Scan for the cell matching the given text and deliver its [X, Y] coordinate at center. 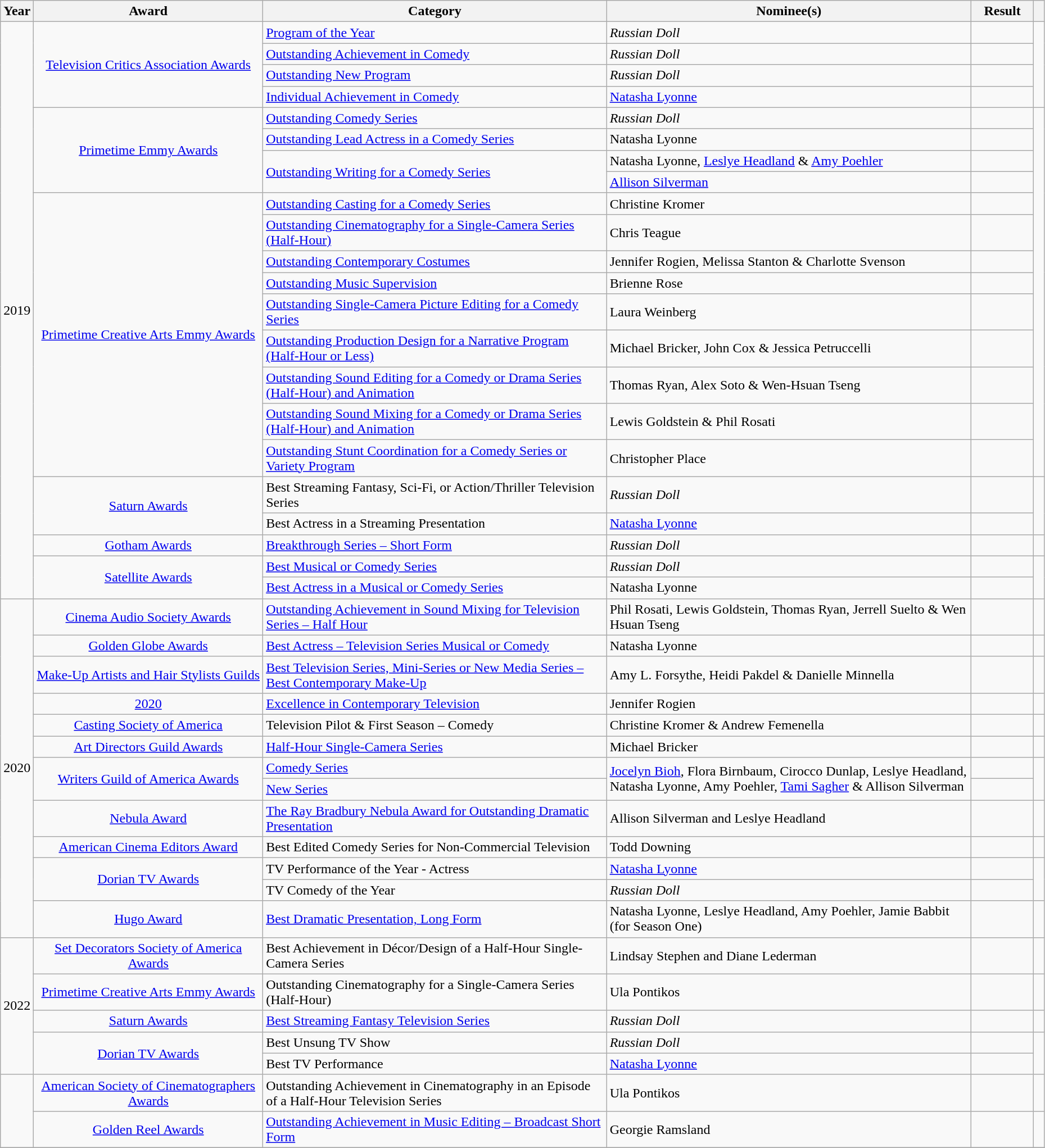
Best Streaming Fantasy Television Series [435, 1021]
Outstanding Achievement in Cinematography in an Episode of a Half-Hour Television Series [435, 1092]
Allison Silverman [789, 182]
American Society of Cinematographers Awards [148, 1092]
Writers Guild of America Awards [148, 779]
Casting Society of America [148, 725]
Outstanding Music Supervision [435, 283]
Christine Kromer & Andrew Femenella [789, 725]
Lindsay Stephen and Diane Lederman [789, 955]
Outstanding Lead Actress in a Comedy Series [435, 139]
Gotham Awards [148, 545]
Program of the Year [435, 33]
Georgie Ramsland [789, 1129]
Satellite Awards [148, 577]
TV Comedy of the Year [435, 890]
Excellence in Contemporary Television [435, 704]
Phil Rosati, Lewis Goldstein, Thomas Ryan, Jerrell Suelto & Wen Hsuan Tseng [789, 617]
Best Actress in a Streaming Presentation [435, 524]
Best TV Performance [435, 1064]
Jennifer Rogien, Melissa Stanton & Charlotte Svenson [789, 261]
Result [1002, 11]
Outstanding Achievement in Comedy [435, 54]
2022 [17, 1006]
Nominee(s) [789, 11]
Outstanding Achievement in Sound Mixing for Television Series – Half Hour [435, 617]
Outstanding Achievement in Music Editing – Broadcast Short Form [435, 1129]
Best Actress in a Musical or Comedy Series [435, 588]
Golden Globe Awards [148, 646]
Laura Weinberg [789, 312]
Outstanding Comedy Series [435, 118]
Allison Silverman and Leslye Headland [789, 818]
Individual Achievement in Comedy [435, 97]
Outstanding Casting for a Comedy Series [435, 203]
Comedy Series [435, 768]
Outstanding Stunt Coordination for a Comedy Series or Variety Program [435, 459]
Television Critics Association Awards [148, 65]
Golden Reel Awards [148, 1129]
Natasha Lyonne, Leslye Headland, Amy Poehler, Jamie Babbit (for Season One) [789, 919]
Best Dramatic Presentation, Long Form [435, 919]
Christopher Place [789, 459]
Best Unsung TV Show [435, 1042]
Natasha Lyonne, Leslye Headland & Amy Poehler [789, 161]
Todd Downing [789, 847]
Outstanding Single-Camera Picture Editing for a Comedy Series [435, 312]
TV Performance of the Year - Actress [435, 869]
Outstanding Production Design for a Narrative Program (Half-Hour or Less) [435, 348]
Set Decorators Society of America Awards [148, 955]
Year [17, 11]
American Cinema Editors Award [148, 847]
Outstanding Sound Editing for a Comedy or Drama Series (Half-Hour) and Animation [435, 385]
Best Achievement in Décor/Design of a Half-Hour Single-Camera Series [435, 955]
Hugo Award [148, 919]
Jennifer Rogien [789, 704]
Primetime Emmy Awards [148, 150]
Award [148, 11]
Christine Kromer [789, 203]
Best Edited Comedy Series for Non-Commercial Television [435, 847]
Make-Up Artists and Hair Stylists Guilds [148, 674]
Television Pilot & First Season – Comedy [435, 725]
Best Musical or Comedy Series [435, 566]
Cinema Audio Society Awards [148, 617]
Half-Hour Single-Camera Series [435, 747]
Lewis Goldstein & Phil Rosati [789, 421]
Outstanding New Program [435, 75]
Brienne Rose [789, 283]
Chris Teague [789, 233]
Outstanding Sound Mixing for a Comedy or Drama Series (Half-Hour) and Animation [435, 421]
Best Streaming Fantasy, Sci-Fi, or Action/Thriller Television Series [435, 494]
Best Television Series, Mini-Series or New Media Series – Best Contemporary Make-Up [435, 674]
Jocelyn Bioh, Flora Birnbaum, Cirocco Dunlap, Leslye Headland, Natasha Lyonne, Amy Poehler, Tami Sagher & Allison Silverman [789, 779]
2019 [17, 310]
New Series [435, 789]
Michael Bricker, John Cox & Jessica Petruccelli [789, 348]
Outstanding Writing for a Comedy Series [435, 171]
The Ray Bradbury Nebula Award for Outstanding Dramatic Presentation [435, 818]
Outstanding Contemporary Costumes [435, 261]
Breakthrough Series – Short Form [435, 545]
Art Directors Guild Awards [148, 747]
Thomas Ryan, Alex Soto & Wen-Hsuan Tseng [789, 385]
Best Actress – Television Series Musical or Comedy [435, 646]
Amy L. Forsythe, Heidi Pakdel & Danielle Minnella [789, 674]
Category [435, 11]
Nebula Award [148, 818]
Michael Bricker [789, 747]
